Return the (X, Y) coordinate for the center point of the cell that contains the specified text.  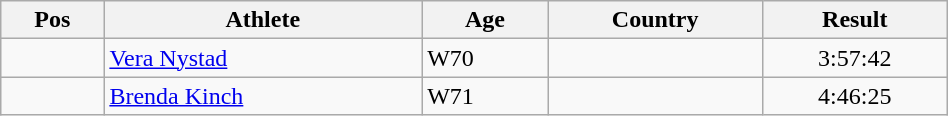
Country (655, 20)
3:57:42 (854, 58)
Age (485, 20)
W71 (485, 96)
4:46:25 (854, 96)
Brenda Kinch (263, 96)
Pos (52, 20)
Result (854, 20)
Athlete (263, 20)
Vera Nystad (263, 58)
W70 (485, 58)
